Extract the (X, Y) coordinate from the center of the cell holding the provided text.  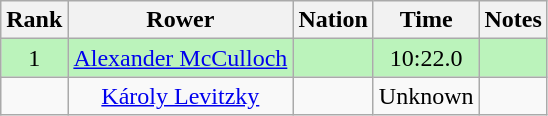
Time (426, 20)
Nation (333, 20)
10:22.0 (426, 58)
Unknown (426, 96)
Károly Levitzky (180, 96)
Rank (34, 20)
Alexander McCulloch (180, 58)
Notes (513, 20)
Rower (180, 20)
1 (34, 58)
